Find where the given text appears and provide that cell's center as (x, y) coordinate. 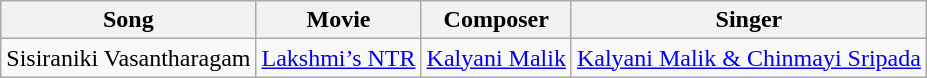
Composer (496, 20)
Song (128, 20)
Lakshmi’s NTR (338, 58)
Movie (338, 20)
Kalyani Malik (496, 58)
Kalyani Malik & Chinmayi Sripada (748, 58)
Singer (748, 20)
Sisiraniki Vasantharagam (128, 58)
